Output the [x, y] coordinate of the center of the cell containing the given text.  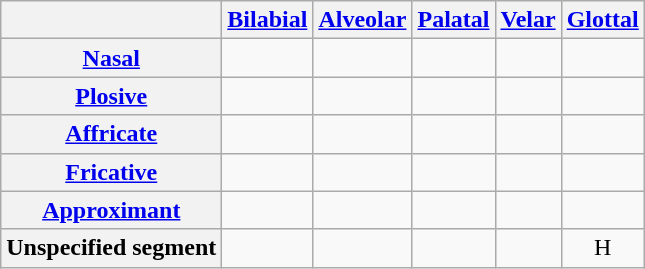
Glottal [602, 20]
Nasal [112, 58]
Plosive [112, 96]
Palatal [454, 20]
Affricate [112, 134]
Bilabial [268, 20]
Velar [528, 20]
Approximant [112, 210]
Fricative [112, 172]
Alveolar [362, 20]
Unspecified segment [112, 248]
H [602, 248]
